For the text-containing cell, return its midpoint in (X, Y) coordinate format. 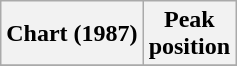
Peakposition (189, 34)
Chart (1987) (72, 34)
